From the cell containing the given text, extract its center point as [x, y] coordinate. 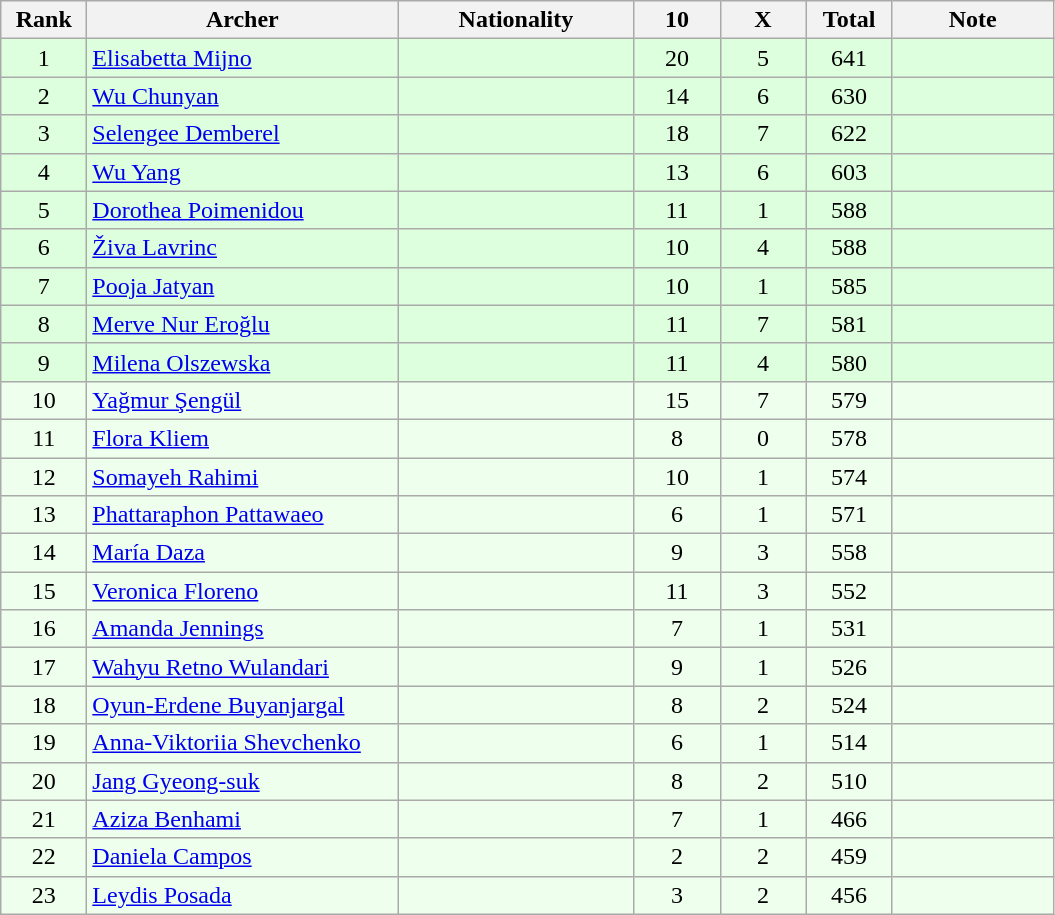
Oyun-Erdene Buyanjargal [242, 705]
510 [849, 781]
Živa Lavrinc [242, 248]
Daniela Campos [242, 857]
Total [849, 20]
21 [44, 819]
Note [972, 20]
456 [849, 895]
Flora Kliem [242, 438]
630 [849, 96]
19 [44, 743]
Selengee Demberel [242, 134]
579 [849, 400]
Rank [44, 20]
580 [849, 362]
Archer [242, 20]
X [763, 20]
578 [849, 438]
12 [44, 477]
16 [44, 629]
641 [849, 58]
Yağmur Şengül [242, 400]
Somayeh Rahimi [242, 477]
Wu Chunyan [242, 96]
Elisabetta Mijno [242, 58]
Phattaraphon Pattawaeo [242, 515]
23 [44, 895]
Leydis Posada [242, 895]
603 [849, 172]
Wu Yang [242, 172]
Jang Gyeong-suk [242, 781]
Milena Olszewska [242, 362]
0 [763, 438]
558 [849, 553]
531 [849, 629]
Aziza Benhami [242, 819]
459 [849, 857]
466 [849, 819]
Merve Nur Eroğlu [242, 324]
585 [849, 286]
552 [849, 591]
Dorothea Poimenidou [242, 210]
Amanda Jennings [242, 629]
Nationality [516, 20]
Veronica Floreno [242, 591]
22 [44, 857]
581 [849, 324]
Anna-Viktoriia Shevchenko [242, 743]
María Daza [242, 553]
574 [849, 477]
514 [849, 743]
17 [44, 667]
524 [849, 705]
Wahyu Retno Wulandari [242, 667]
Pooja Jatyan [242, 286]
622 [849, 134]
571 [849, 515]
526 [849, 667]
